Locate the cell with the specified text and output its [x, y] center coordinate. 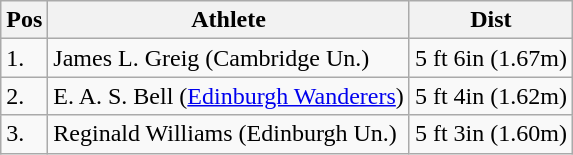
1. [24, 58]
Dist [490, 20]
Reginald Williams (Edinburgh Un.) [229, 134]
E. A. S. Bell (Edinburgh Wanderers) [229, 96]
Pos [24, 20]
3. [24, 134]
5 ft 4in (1.62m) [490, 96]
James L. Greig (Cambridge Un.) [229, 58]
Athlete [229, 20]
2. [24, 96]
5 ft 3in (1.60m) [490, 134]
5 ft 6in (1.67m) [490, 58]
